For the text-containing cell, return its midpoint in (X, Y) coordinate format. 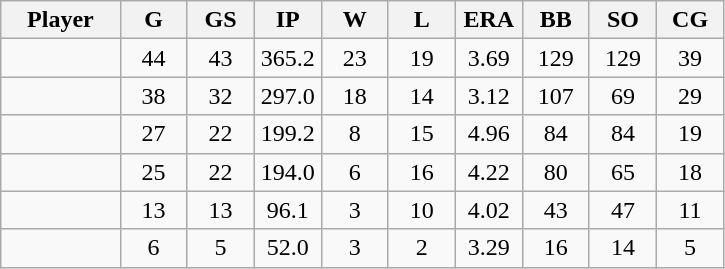
IP (288, 20)
15 (422, 134)
4.02 (488, 210)
2 (422, 248)
W (354, 20)
3.69 (488, 58)
CG (690, 20)
69 (622, 96)
65 (622, 172)
Player (60, 20)
8 (354, 134)
47 (622, 210)
25 (154, 172)
3.29 (488, 248)
194.0 (288, 172)
23 (354, 58)
38 (154, 96)
52.0 (288, 248)
SO (622, 20)
L (422, 20)
GS (220, 20)
365.2 (288, 58)
ERA (488, 20)
27 (154, 134)
G (154, 20)
107 (556, 96)
96.1 (288, 210)
11 (690, 210)
4.96 (488, 134)
29 (690, 96)
3.12 (488, 96)
199.2 (288, 134)
297.0 (288, 96)
32 (220, 96)
44 (154, 58)
10 (422, 210)
4.22 (488, 172)
BB (556, 20)
39 (690, 58)
80 (556, 172)
